Return the [X, Y] coordinate for the center point of the cell that contains the specified text.  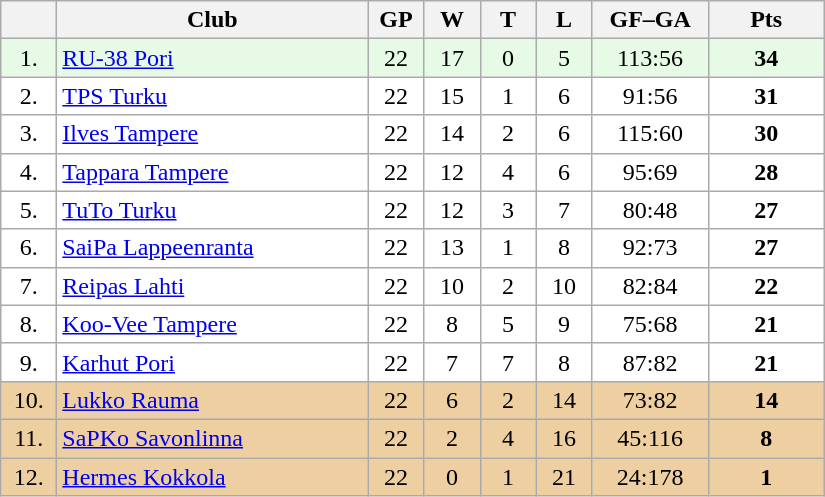
13 [452, 248]
Club [212, 20]
T [508, 20]
92:73 [650, 248]
8. [29, 324]
Tappara Tampere [212, 172]
6. [29, 248]
GP [396, 20]
Lukko Rauma [212, 400]
3. [29, 134]
28 [766, 172]
3 [508, 210]
12. [29, 477]
87:82 [650, 362]
Ilves Tampere [212, 134]
80:48 [650, 210]
SaiPa Lappeenranta [212, 248]
Hermes Kokkola [212, 477]
Pts [766, 20]
15 [452, 96]
L [564, 20]
GF–GA [650, 20]
7. [29, 286]
75:68 [650, 324]
SaPKo Savonlinna [212, 438]
113:56 [650, 58]
Karhut Pori [212, 362]
30 [766, 134]
73:82 [650, 400]
Koo-Vee Tampere [212, 324]
11. [29, 438]
16 [564, 438]
1. [29, 58]
115:60 [650, 134]
5. [29, 210]
24:178 [650, 477]
82:84 [650, 286]
17 [452, 58]
RU-38 Pori [212, 58]
2. [29, 96]
10. [29, 400]
TPS Turku [212, 96]
95:69 [650, 172]
9 [564, 324]
31 [766, 96]
TuTo Turku [212, 210]
91:56 [650, 96]
4. [29, 172]
W [452, 20]
9. [29, 362]
Reipas Lahti [212, 286]
45:116 [650, 438]
34 [766, 58]
